From the cell containing the given text, extract its center point as (x, y) coordinate. 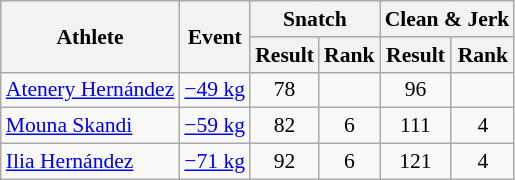
Atenery Hernández (90, 90)
−71 kg (214, 162)
Snatch (314, 19)
Athlete (90, 36)
121 (416, 162)
111 (416, 126)
−59 kg (214, 126)
Event (214, 36)
Ilia Hernández (90, 162)
Clean & Jerk (448, 19)
96 (416, 90)
−49 kg (214, 90)
Mouna Skandi (90, 126)
82 (284, 126)
78 (284, 90)
92 (284, 162)
